Provide the [x, y] coordinate of the cell's center where the given text is located.  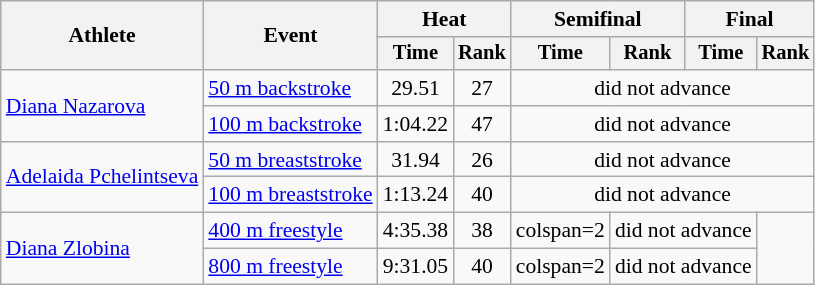
Athlete [102, 36]
47 [482, 124]
800 m freestyle [290, 267]
27 [482, 88]
Adelaida Pchelintseva [102, 178]
9:31.05 [416, 267]
Diana Nazarova [102, 106]
1:04.22 [416, 124]
100 m breaststroke [290, 195]
Event [290, 36]
50 m breaststroke [290, 160]
4:35.38 [416, 231]
Final [750, 19]
400 m freestyle [290, 231]
Semifinal [598, 19]
38 [482, 231]
26 [482, 160]
50 m backstroke [290, 88]
1:13.24 [416, 195]
29.51 [416, 88]
Diana Zlobina [102, 248]
Heat [444, 19]
31.94 [416, 160]
100 m backstroke [290, 124]
